Find where the given text appears and provide that cell's center as (X, Y) coordinate. 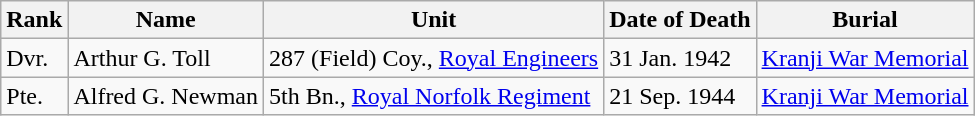
Burial (865, 20)
287 (Field) Coy., Royal Engineers (434, 58)
Dvr. (34, 58)
Pte. (34, 96)
Name (166, 20)
Alfred G. Newman (166, 96)
21 Sep. 1944 (680, 96)
Date of Death (680, 20)
31 Jan. 1942 (680, 58)
5th Bn., Royal Norfolk Regiment (434, 96)
Arthur G. Toll (166, 58)
Rank (34, 20)
Unit (434, 20)
